Scan for the cell matching the given text and deliver its [X, Y] coordinate at center. 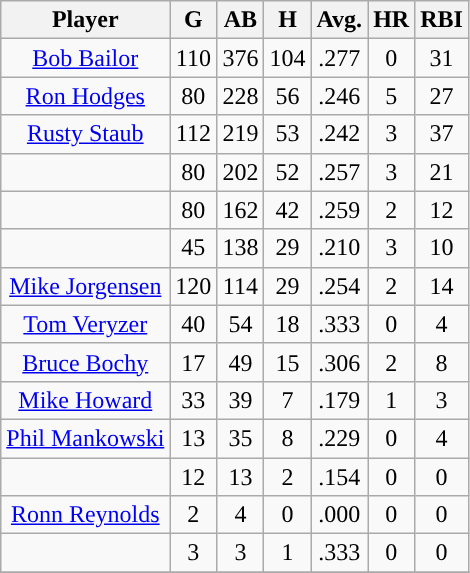
42 [288, 210]
.259 [340, 210]
Rusty Staub [86, 134]
AB [240, 20]
Mike Howard [86, 400]
17 [194, 362]
219 [240, 134]
.229 [340, 438]
.257 [340, 172]
39 [240, 400]
Tom Veryzer [86, 324]
45 [194, 248]
.242 [340, 134]
54 [240, 324]
.000 [340, 515]
.277 [340, 58]
228 [240, 96]
120 [194, 286]
10 [442, 248]
15 [288, 362]
.154 [340, 477]
112 [194, 134]
138 [240, 248]
H [288, 20]
14 [442, 286]
53 [288, 134]
Phil Mankowski [86, 438]
52 [288, 172]
202 [240, 172]
.179 [340, 400]
162 [240, 210]
G [194, 20]
21 [442, 172]
.254 [340, 286]
Mike Jorgensen [86, 286]
376 [240, 58]
40 [194, 324]
31 [442, 58]
HR [392, 20]
7 [288, 400]
33 [194, 400]
.210 [340, 248]
56 [288, 96]
Ronn Reynolds [86, 515]
Avg. [340, 20]
114 [240, 286]
37 [442, 134]
.306 [340, 362]
RBI [442, 20]
49 [240, 362]
Ron Hodges [86, 96]
Bob Bailor [86, 58]
35 [240, 438]
18 [288, 324]
.246 [340, 96]
Bruce Bochy [86, 362]
Player [86, 20]
104 [288, 58]
5 [392, 96]
27 [442, 96]
110 [194, 58]
